Pinpoint the cell where the given text exists, returning its [X, Y] midpoint coordinate. 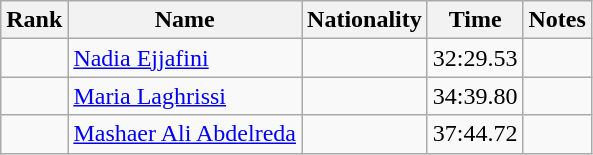
Mashaer Ali Abdelreda [185, 134]
Rank [34, 20]
32:29.53 [475, 58]
Nationality [365, 20]
37:44.72 [475, 134]
Time [475, 20]
34:39.80 [475, 96]
Nadia Ejjafini [185, 58]
Maria Laghrissi [185, 96]
Name [185, 20]
Notes [557, 20]
